Return the (x, y) coordinate for the center point of the cell that contains the specified text.  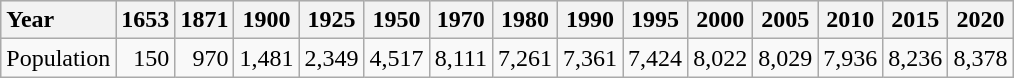
8,378 (980, 58)
8,029 (786, 58)
1980 (524, 20)
1900 (266, 20)
1,481 (266, 58)
1950 (396, 20)
8,022 (720, 58)
7,261 (524, 58)
2005 (786, 20)
1653 (146, 20)
970 (204, 58)
1990 (590, 20)
1925 (332, 20)
8,111 (460, 58)
7,424 (656, 58)
1995 (656, 20)
2,349 (332, 58)
2015 (916, 20)
7,361 (590, 58)
2010 (850, 20)
1970 (460, 20)
1871 (204, 20)
150 (146, 58)
Year (58, 20)
4,517 (396, 58)
2000 (720, 20)
Population (58, 58)
7,936 (850, 58)
2020 (980, 20)
8,236 (916, 58)
